Capture the cell that displays the provided text and extract its [x, y] central coordinate. 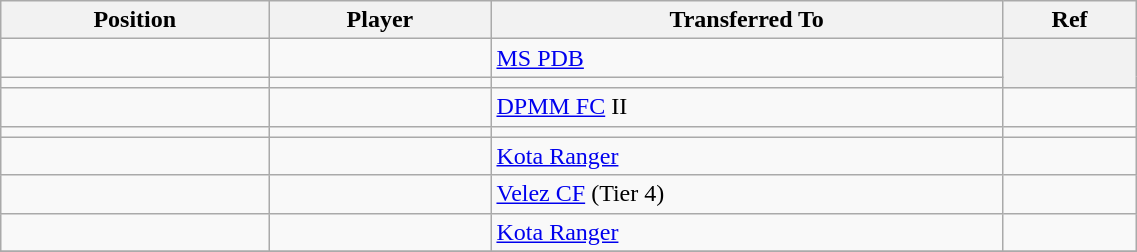
MS PDB [746, 58]
Transferred To [746, 20]
Velez CF (Tier 4) [746, 194]
Ref [1070, 20]
Player [380, 20]
Position [135, 20]
DPMM FC II [746, 107]
